Determine the [x, y] coordinate at the center of the cell enclosing the given text.  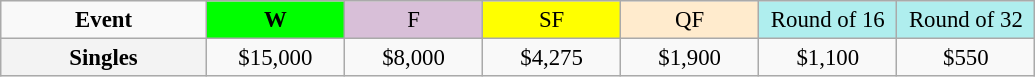
F [413, 20]
$1,900 [690, 58]
Singles [104, 58]
Event [104, 20]
$8,000 [413, 58]
$550 [966, 58]
$1,100 [828, 58]
SF [552, 20]
$15,000 [275, 58]
W [275, 20]
Round of 16 [828, 20]
Round of 32 [966, 20]
$4,275 [552, 58]
QF [690, 20]
